Scan for the cell matching the given text and deliver its (X, Y) coordinate at center. 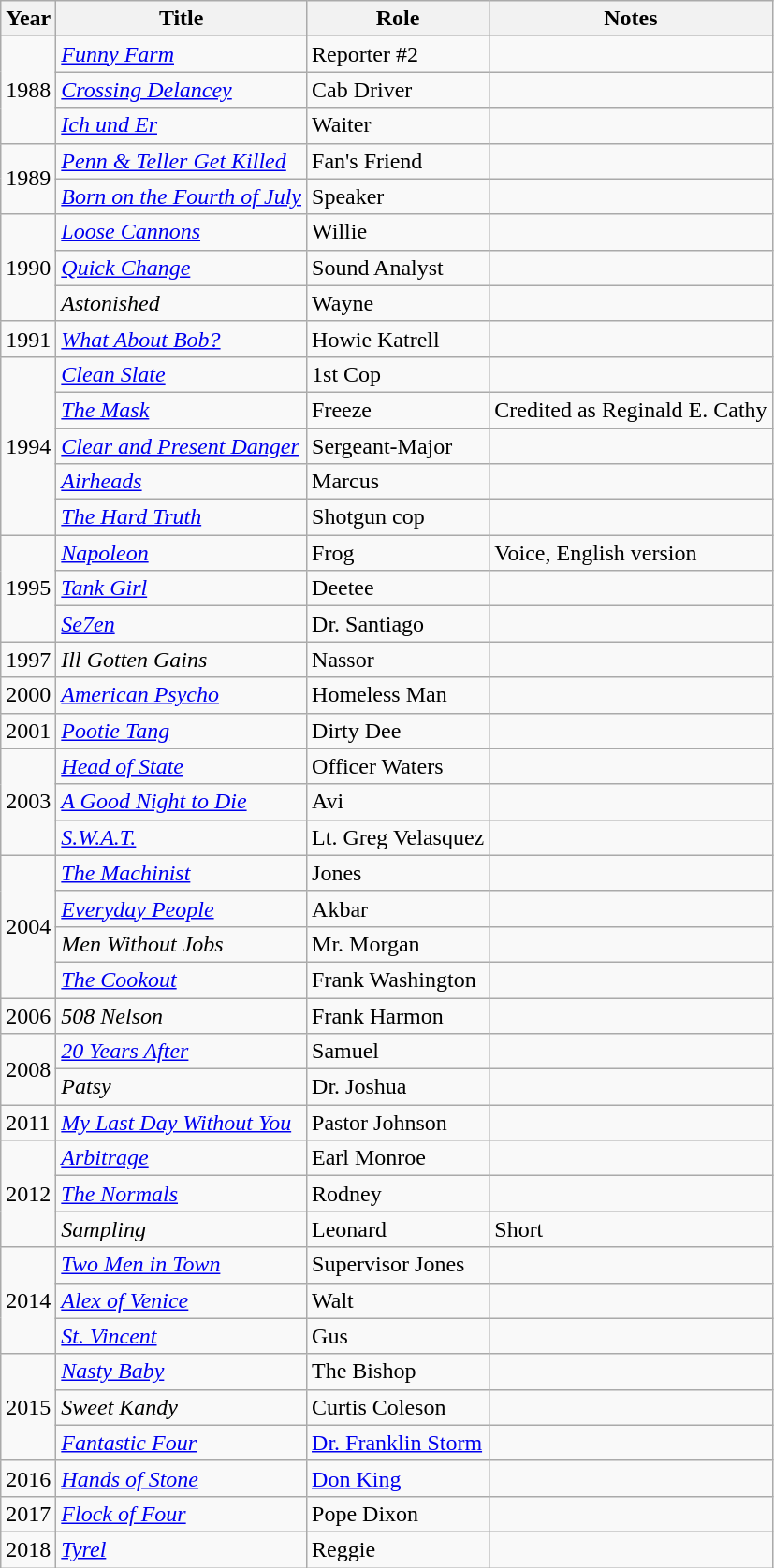
Frog (399, 553)
Sound Analyst (399, 268)
Se7en (182, 624)
Avi (399, 802)
Waiter (399, 125)
Men Without Jobs (182, 944)
The Bishop (399, 1372)
Airheads (182, 482)
Fan's Friend (399, 161)
20 Years After (182, 1052)
Dr. Joshua (399, 1087)
Samuel (399, 1052)
Voice, English version (631, 553)
Sweet Kandy (182, 1407)
2004 (28, 926)
A Good Night to Die (182, 802)
Loose Cannons (182, 232)
Jones (399, 873)
2006 (28, 1015)
2017 (28, 1514)
Two Men in Town (182, 1265)
Quick Change (182, 268)
Lt. Greg Velasquez (399, 837)
2001 (28, 731)
The Hard Truth (182, 517)
Arbitrage (182, 1158)
Leonard (399, 1229)
Tyrel (182, 1549)
2008 (28, 1069)
Short (631, 1229)
Credited as Reginald E. Cathy (631, 410)
Nasty Baby (182, 1372)
Title (182, 19)
Notes (631, 19)
2015 (28, 1407)
Dirty Dee (399, 731)
Gus (399, 1336)
Shotgun cop (399, 517)
Don King (399, 1478)
Napoleon (182, 553)
2012 (28, 1194)
2018 (28, 1549)
Clean Slate (182, 374)
Pastor Johnson (399, 1123)
1990 (28, 268)
1997 (28, 660)
Penn & Teller Get Killed (182, 161)
2016 (28, 1478)
Curtis Coleson (399, 1407)
Marcus (399, 482)
Year (28, 19)
Frank Washington (399, 980)
The Normals (182, 1194)
St. Vincent (182, 1336)
Born on the Fourth of July (182, 196)
Supervisor Jones (399, 1265)
1988 (28, 90)
Homeless Man (399, 695)
Reggie (399, 1549)
Role (399, 19)
Ill Gotten Gains (182, 660)
Reporter #2 (399, 54)
508 Nelson (182, 1015)
Head of State (182, 766)
Crossing Delancey (182, 90)
Nassor (399, 660)
Earl Monroe (399, 1158)
Tank Girl (182, 588)
The Machinist (182, 873)
Freeze (399, 410)
Howie Katrell (399, 339)
The Mask (182, 410)
Walt (399, 1300)
Alex of Venice (182, 1300)
2003 (28, 802)
Akbar (399, 908)
Deetee (399, 588)
Cab Driver (399, 90)
Everyday People (182, 908)
Rodney (399, 1194)
Sergeant-Major (399, 446)
Pootie Tang (182, 731)
Ich und Er (182, 125)
1995 (28, 588)
Fantastic Four (182, 1443)
American Psycho (182, 695)
1994 (28, 445)
Patsy (182, 1087)
1989 (28, 179)
Frank Harmon (399, 1015)
1991 (28, 339)
2011 (28, 1123)
My Last Day Without You (182, 1123)
Officer Waters (399, 766)
Hands of Stone (182, 1478)
The Cookout (182, 980)
Funny Farm (182, 54)
Dr. Franklin Storm (399, 1443)
Pope Dixon (399, 1514)
S.W.A.T. (182, 837)
Mr. Morgan (399, 944)
2014 (28, 1300)
2000 (28, 695)
Astonished (182, 303)
What About Bob? (182, 339)
Wayne (399, 303)
Speaker (399, 196)
Clear and Present Danger (182, 446)
Willie (399, 232)
Flock of Four (182, 1514)
Sampling (182, 1229)
Dr. Santiago (399, 624)
1st Cop (399, 374)
